Extract the [X, Y] coordinate from the center of the cell holding the provided text.  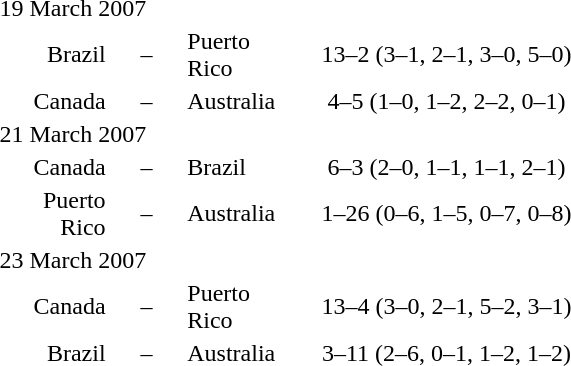
Brazil [242, 167]
